Output the [x, y] coordinate of the center of the cell containing the given text.  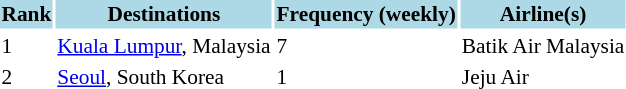
7 [366, 46]
Kuala Lumpur, Malaysia [164, 46]
Batik Air Malaysia [542, 46]
Frequency (weekly) [366, 14]
Airline(s) [542, 14]
Rank [26, 14]
Destinations [164, 14]
1 [26, 46]
